For the text-containing cell, return its midpoint in (x, y) coordinate format. 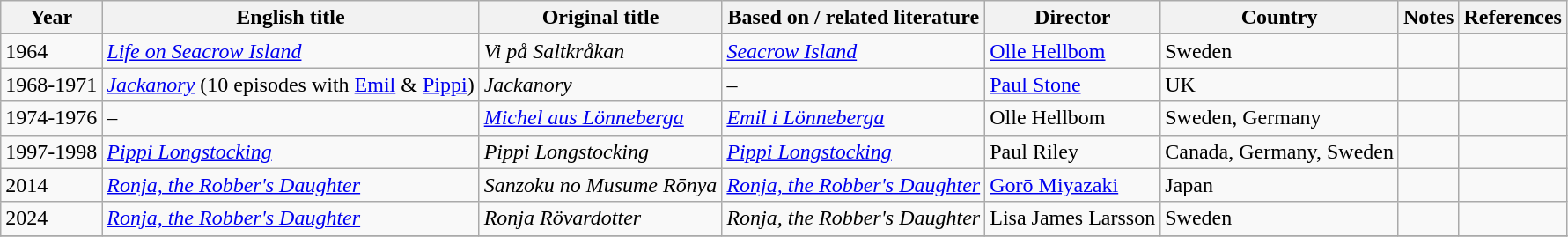
Seacrow Island (854, 51)
Lisa James Larsson (1072, 218)
1968-1971 (51, 85)
Japan (1280, 185)
Year (51, 18)
Based on / related literature (854, 18)
Sweden, Germany (1280, 118)
Ronja Rövardotter (600, 218)
1974-1976 (51, 118)
1964 (51, 51)
Sanzoku no Musume Rōnya (600, 185)
1997-1998 (51, 152)
Jackanory (10 episodes with Emil & Pippi) (291, 85)
Original title (600, 18)
Paul Riley (1072, 152)
Gorō Miyazaki (1072, 185)
Paul Stone (1072, 85)
Michel aus Lönneberga (600, 118)
2024 (51, 218)
Notes (1428, 18)
Director (1072, 18)
Country (1280, 18)
Jackanory (600, 85)
Emil i Lönneberga (854, 118)
English title (291, 18)
Canada, Germany, Sweden (1280, 152)
UK (1280, 85)
References (1513, 18)
Vi på Saltkråkan (600, 51)
2014 (51, 185)
Life on Seacrow Island (291, 51)
